Search for the cell housing the specified text and yield its (x, y) center coordinate. 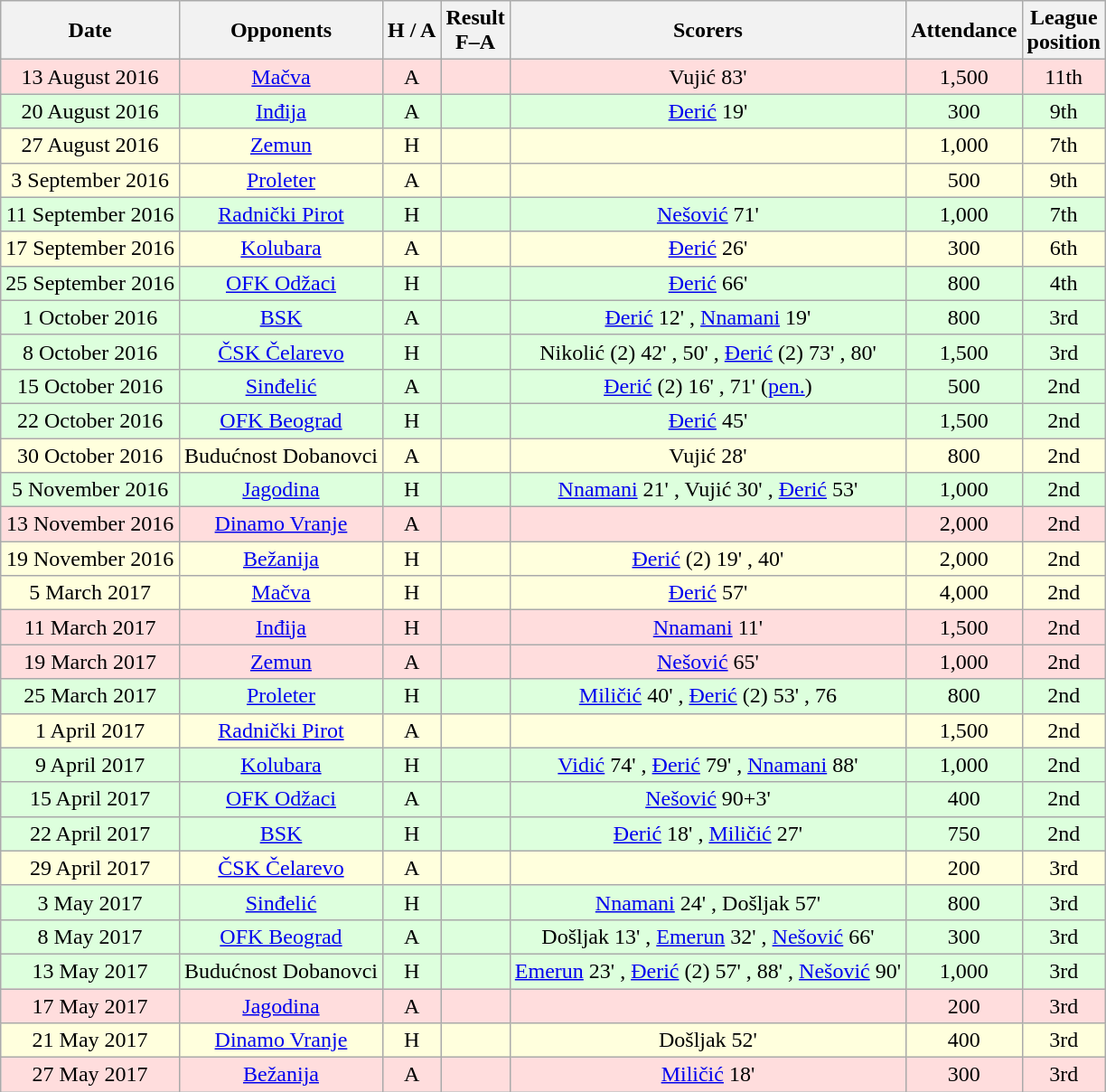
Miličić 40' , Đerić (2) 53' , 76 (708, 696)
Vidić 74' , Đerić 79' , Nnamani 88' (708, 765)
3 September 2016 (90, 180)
Scorers (708, 31)
5 March 2017 (90, 593)
13 August 2016 (90, 77)
11th (1064, 77)
15 October 2016 (90, 386)
15 April 2017 (90, 799)
Nikolić (2) 42' , 50' , Đerić (2) 73' , 80' (708, 352)
19 March 2017 (90, 662)
Nešović 65' (708, 662)
Vujić 83' (708, 77)
Đerić 66' (708, 283)
6th (1064, 249)
Opponents (280, 31)
22 April 2017 (90, 833)
H / A (411, 31)
8 May 2017 (90, 937)
5 November 2016 (90, 490)
27 May 2017 (90, 1075)
Đerić 19' (708, 111)
Đerić 26' (708, 249)
19 November 2016 (90, 559)
25 September 2016 (90, 283)
11 September 2016 (90, 214)
30 October 2016 (90, 455)
17 May 2017 (90, 1006)
4th (1064, 283)
Đerić 45' (708, 420)
Date (90, 31)
11 March 2017 (90, 627)
Došljak 13' , Emerun 32' , Nešović 66' (708, 937)
4,000 (964, 593)
Nešović 90+3' (708, 799)
9 April 2017 (90, 765)
8 October 2016 (90, 352)
Nešović 71' (708, 214)
21 May 2017 (90, 1040)
750 (964, 833)
20 August 2016 (90, 111)
Đerić 57' (708, 593)
Attendance (964, 31)
22 October 2016 (90, 420)
Nnamani 24' , Došljak 57' (708, 902)
Emerun 23' , Đerić (2) 57' , 88' , Nešović 90' (708, 971)
29 April 2017 (90, 868)
Miličić 18' (708, 1075)
25 March 2017 (90, 696)
Đerić (2) 19' , 40' (708, 559)
Vujić 28' (708, 455)
Nnamani 11' (708, 627)
1 October 2016 (90, 317)
Nnamani 21' , Vujić 30' , Đerić 53' (708, 490)
1 April 2017 (90, 730)
27 August 2016 (90, 146)
Došljak 52' (708, 1040)
Đerić 12' , Nnamani 19' (708, 317)
ResultF–A (475, 31)
3 May 2017 (90, 902)
Đerić 18' , Miličić 27' (708, 833)
17 September 2016 (90, 249)
13 November 2016 (90, 524)
13 May 2017 (90, 971)
Đerić (2) 16' , 71' (pen.) (708, 386)
Leagueposition (1064, 31)
